For the text-containing cell, return its midpoint in (X, Y) coordinate format. 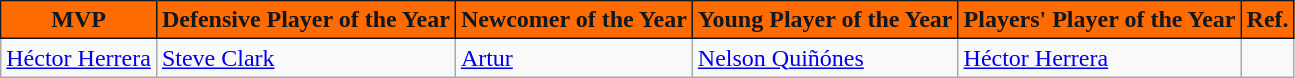
Steve Clark (306, 58)
Newcomer of the Year (574, 20)
Ref. (1268, 20)
MVP (79, 20)
Nelson Quiñónes (825, 58)
Players' Player of the Year (1100, 20)
Defensive Player of the Year (306, 20)
Young Player of the Year (825, 20)
Artur (574, 58)
